Provide the (x, y) coordinate of the cell's center where the given text is located.  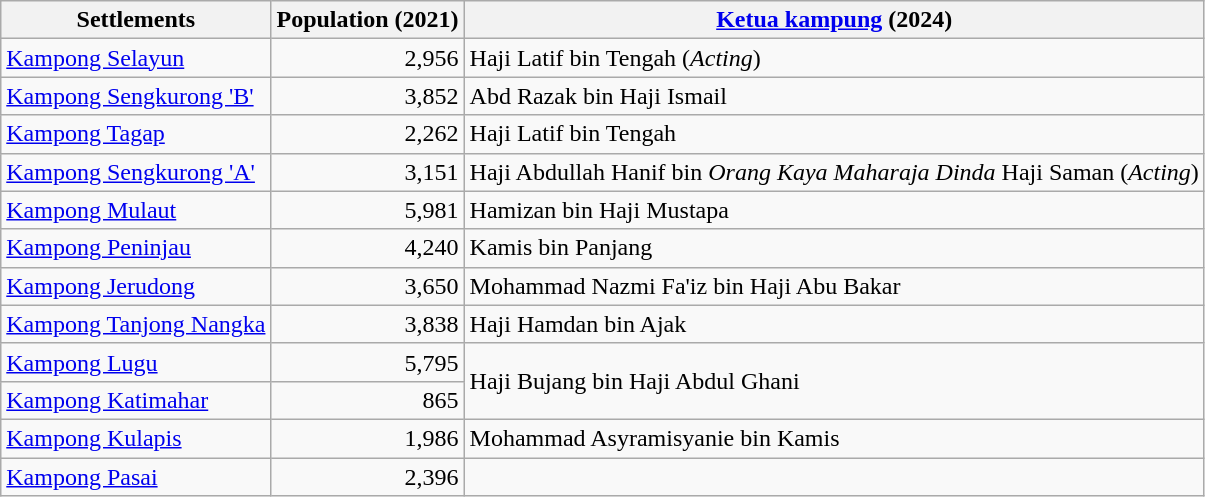
Mohammad Asyramisyanie bin Kamis (834, 438)
5,981 (368, 210)
2,396 (368, 477)
Kampong Selayun (136, 58)
Settlements (136, 20)
5,795 (368, 362)
Kampong Sengkurong 'B' (136, 96)
Kampong Tagap (136, 134)
3,838 (368, 324)
3,650 (368, 286)
Haji Latif bin Tengah (Acting) (834, 58)
Kampong Sengkurong 'A' (136, 172)
1,986 (368, 438)
Population (2021) (368, 20)
Abd Razak bin Haji Ismail (834, 96)
Mohammad Nazmi Fa'iz bin Haji Abu Bakar (834, 286)
Hamizan bin Haji Mustapa (834, 210)
Kampong Mulaut (136, 210)
Kampong Jerudong (136, 286)
Kampong Kulapis (136, 438)
Kampong Pasai (136, 477)
865 (368, 400)
Kampong Katimahar (136, 400)
Kampong Tanjong Nangka (136, 324)
3,151 (368, 172)
Kampong Lugu (136, 362)
Haji Latif bin Tengah (834, 134)
2,262 (368, 134)
Kampong Peninjau (136, 248)
Haji Bujang bin Haji Abdul Ghani (834, 381)
3,852 (368, 96)
Kamis bin Panjang (834, 248)
Haji Hamdan bin Ajak (834, 324)
4,240 (368, 248)
Ketua kampung (2024) (834, 20)
2,956 (368, 58)
Haji Abdullah Hanif bin Orang Kaya Maharaja Dinda Haji Saman (Acting) (834, 172)
